Determine the (X, Y) coordinate at the center of the cell enclosing the given text.  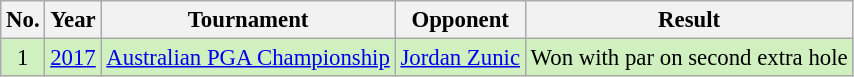
Jordan Zunic (460, 58)
1 (23, 58)
Won with par on second extra hole (689, 58)
Tournament (248, 20)
2017 (73, 58)
Result (689, 20)
Year (73, 20)
Opponent (460, 20)
No. (23, 20)
Australian PGA Championship (248, 58)
